Identify which cell holds the provided text, then report its [x, y] central coordinate. 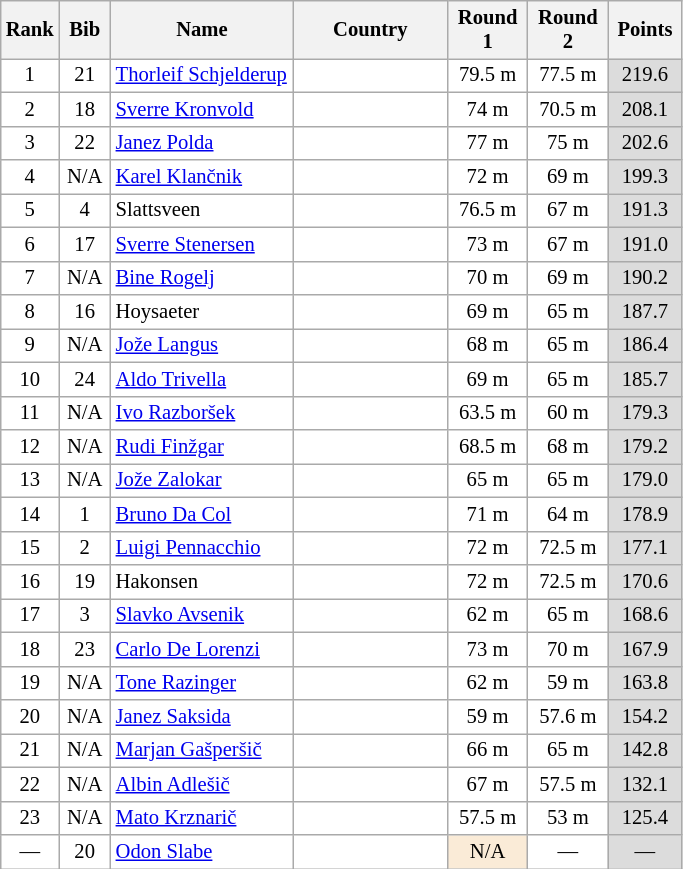
8 [30, 311]
167.9 [645, 649]
179.3 [645, 413]
142.8 [645, 750]
191.3 [645, 210]
Ivo Razboršek [202, 413]
Rank [30, 29]
187.7 [645, 311]
Bib [85, 29]
Odon Slabe [202, 851]
168.6 [645, 615]
186.4 [645, 345]
Bruno Da Col [202, 514]
Marjan Gašperšič [202, 750]
Bine Rogelj [202, 278]
71 m [487, 514]
Rudi Finžgar [202, 447]
10 [30, 379]
57.6 m [568, 717]
53 m [568, 818]
202.6 [645, 143]
Name [202, 29]
Slavko Avsenik [202, 615]
63.5 m [487, 413]
132.1 [645, 784]
154.2 [645, 717]
Mato Krznarič [202, 818]
Sverre Stenersen [202, 244]
79.5 m [487, 75]
Sverre Kronvold [202, 109]
68.5 m [487, 447]
74 m [487, 109]
Round 1 [487, 29]
Points [645, 29]
Carlo De Lorenzi [202, 649]
179.0 [645, 480]
219.6 [645, 75]
Jože Langus [202, 345]
Karel Klančnik [202, 177]
24 [85, 379]
191.0 [645, 244]
11 [30, 413]
Janez Polda [202, 143]
Albin Adlešič [202, 784]
125.4 [645, 818]
7 [30, 278]
6 [30, 244]
60 m [568, 413]
185.7 [645, 379]
Country [370, 29]
Slattsveen [202, 210]
75 m [568, 143]
163.8 [645, 683]
Luigi Pennacchio [202, 548]
208.1 [645, 109]
Hakonsen [202, 581]
15 [30, 548]
178.9 [645, 514]
Janez Saksida [202, 717]
77.5 m [568, 75]
170.6 [645, 581]
177.1 [645, 548]
76.5 m [487, 210]
Round 2 [568, 29]
13 [30, 480]
179.2 [645, 447]
199.3 [645, 177]
9 [30, 345]
190.2 [645, 278]
77 m [487, 143]
Hoysaeter [202, 311]
64 m [568, 514]
5 [30, 210]
Tone Razinger [202, 683]
12 [30, 447]
14 [30, 514]
66 m [487, 750]
70.5 m [568, 109]
Jože Zalokar [202, 480]
Aldo Trivella [202, 379]
Thorleif Schjelderup [202, 75]
